Provide the [x, y] coordinate of the cell's center where the given text is located.  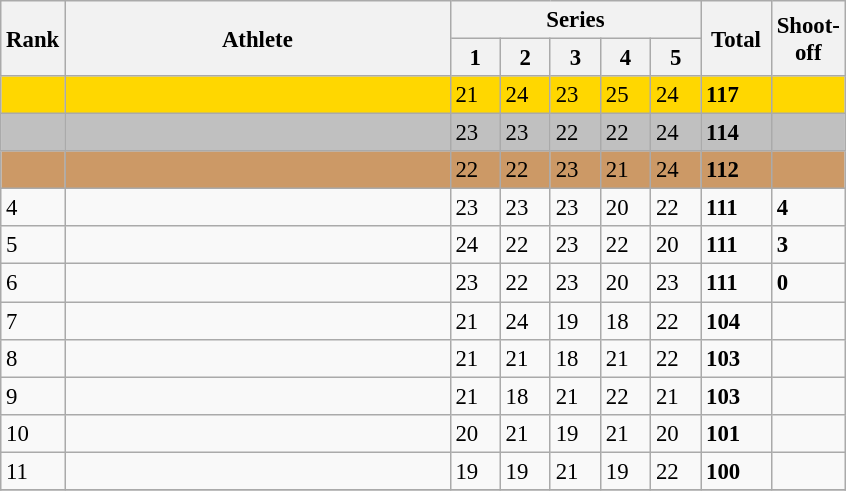
8 [33, 358]
Series [576, 20]
Shoot-off [808, 38]
11 [33, 471]
104 [736, 321]
25 [625, 95]
7 [33, 321]
6 [33, 283]
10 [33, 433]
Rank [33, 38]
2 [525, 58]
114 [736, 133]
100 [736, 471]
1 [475, 58]
101 [736, 433]
112 [736, 170]
117 [736, 95]
Total [736, 38]
9 [33, 396]
Athlete [258, 38]
0 [808, 283]
